Scan for the cell matching the given text and deliver its (x, y) coordinate at center. 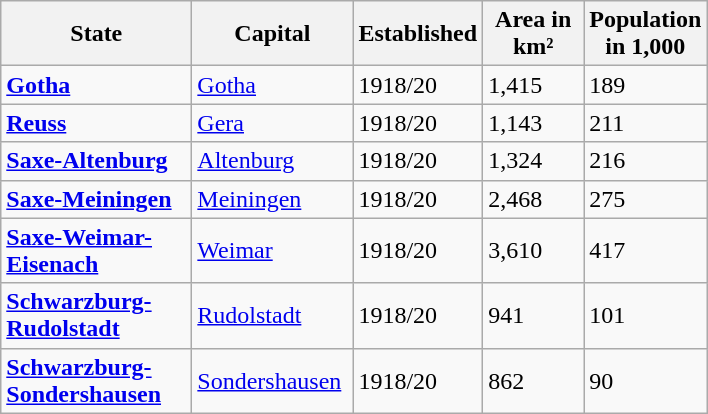
Saxe-Meiningen (96, 199)
1,415 (534, 85)
90 (646, 380)
Established (418, 34)
417 (646, 250)
Saxe-Altenburg (96, 161)
189 (646, 85)
Weimar (272, 250)
Reuss (96, 123)
State (96, 34)
Meiningen (272, 199)
Saxe-Weimar-Eisenach (96, 250)
216 (646, 161)
1,324 (534, 161)
Population in 1,000 (646, 34)
941 (534, 316)
101 (646, 316)
1,143 (534, 123)
2,468 (534, 199)
Schwarzburg-Sondershausen (96, 380)
Area in km² (534, 34)
Rudolstadt (272, 316)
Capital (272, 34)
275 (646, 199)
211 (646, 123)
3,610 (534, 250)
Altenburg (272, 161)
Gera (272, 123)
862 (534, 380)
Sondershausen (272, 380)
Schwarzburg-Rudolstadt (96, 316)
